Extract the (X, Y) coordinate from the center of the cell holding the provided text.  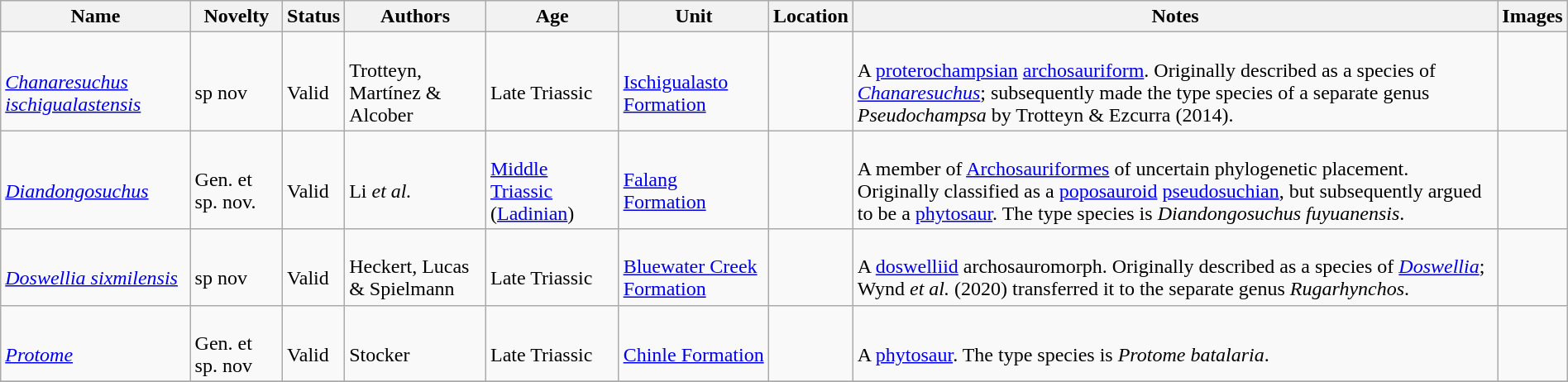
Heckert, Lucas & Spielmann (415, 267)
Images (1532, 17)
Li et al. (415, 180)
Falang Formation (693, 180)
Unit (693, 17)
Gen. et sp. nov (237, 343)
Diandongosuchus (96, 180)
A phytosaur. The type species is Protome batalaria. (1175, 343)
Novelty (237, 17)
Age (552, 17)
Chinle Formation (693, 343)
Stocker (415, 343)
Bluewater Creek Formation (693, 267)
Location (811, 17)
Notes (1175, 17)
Authors (415, 17)
Middle Triassic (Ladinian) (552, 180)
Doswellia sixmilensis (96, 267)
Gen. et sp. nov. (237, 180)
Status (314, 17)
Ischigualasto Formation (693, 81)
Trotteyn, Martínez & Alcober (415, 81)
Name (96, 17)
Chanaresuchus ischigualastensis (96, 81)
A doswelliid archosauromorph. Originally described as a species of Doswellia; Wynd et al. (2020) transferred it to the separate genus Rugarhynchos. (1175, 267)
Protome (96, 343)
